Output the [X, Y] coordinate of the center of the cell containing the given text.  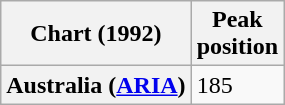
Chart (1992) [96, 34]
Peakposition [237, 34]
185 [237, 85]
Australia (ARIA) [96, 85]
